Pinpoint the cell where the given text exists, returning its [x, y] midpoint coordinate. 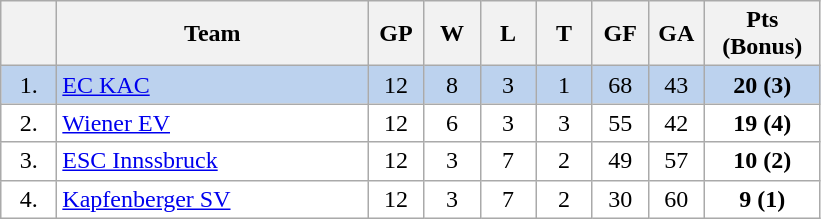
68 [620, 85]
T [564, 34]
1 [564, 85]
43 [676, 85]
EC KAC [212, 85]
42 [676, 123]
60 [676, 199]
19 (4) [762, 123]
Pts (Bonus) [762, 34]
W [452, 34]
57 [676, 161]
2. [29, 123]
GF [620, 34]
ESC Innssbruck [212, 161]
30 [620, 199]
6 [452, 123]
Kapfenberger SV [212, 199]
Team [212, 34]
3. [29, 161]
55 [620, 123]
Wiener EV [212, 123]
8 [452, 85]
4. [29, 199]
GA [676, 34]
GP [396, 34]
20 (3) [762, 85]
L [508, 34]
9 (1) [762, 199]
1. [29, 85]
49 [620, 161]
10 (2) [762, 161]
